Return [X, Y] of the center of cell containing provided text 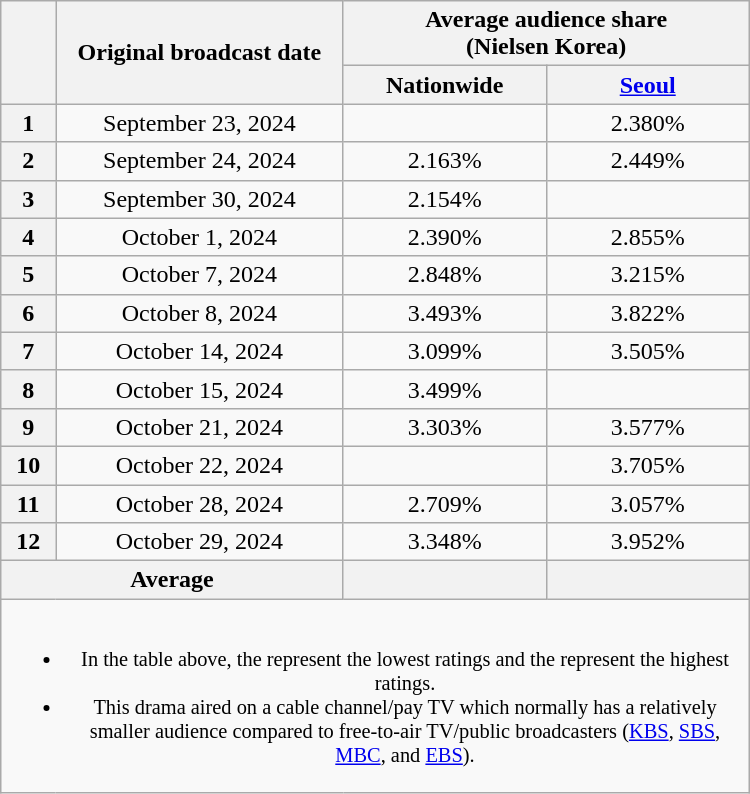
Original broadcast date [200, 52]
October 8, 2024 [200, 313]
11 [28, 503]
3.099% [444, 351]
October 28, 2024 [200, 503]
3.303% [444, 427]
September 30, 2024 [200, 199]
October 7, 2024 [200, 275]
2.709% [444, 503]
3.215% [648, 275]
3 [28, 199]
12 [28, 542]
Average audience share(Nielsen Korea) [546, 34]
3.499% [444, 389]
October 22, 2024 [200, 465]
September 24, 2024 [200, 161]
October 21, 2024 [200, 427]
Average [172, 580]
2.154% [444, 199]
6 [28, 313]
2.380% [648, 123]
3.348% [444, 542]
October 15, 2024 [200, 389]
2 [28, 161]
October 29, 2024 [200, 542]
October 14, 2024 [200, 351]
1 [28, 123]
9 [28, 427]
September 23, 2024 [200, 123]
3.057% [648, 503]
3.493% [444, 313]
2.390% [444, 237]
2.163% [444, 161]
3.822% [648, 313]
3.705% [648, 465]
8 [28, 389]
2.855% [648, 237]
10 [28, 465]
3.577% [648, 427]
Nationwide [444, 85]
2.848% [444, 275]
Seoul [648, 85]
7 [28, 351]
3.505% [648, 351]
3.952% [648, 542]
4 [28, 237]
5 [28, 275]
2.449% [648, 161]
October 1, 2024 [200, 237]
